Scan for the cell matching the given text and deliver its (X, Y) coordinate at center. 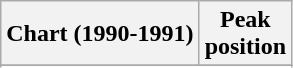
Peakposition (245, 34)
Chart (1990-1991) (100, 34)
